Determine the [x, y] coordinate at the center of the cell enclosing the given text.  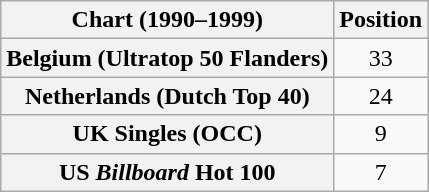
Belgium (Ultratop 50 Flanders) [168, 58]
Chart (1990–1999) [168, 20]
24 [381, 96]
Netherlands (Dutch Top 40) [168, 96]
Position [381, 20]
7 [381, 172]
US Billboard Hot 100 [168, 172]
9 [381, 134]
UK Singles (OCC) [168, 134]
33 [381, 58]
